Locate the cell with the specified text and output its (x, y) center coordinate. 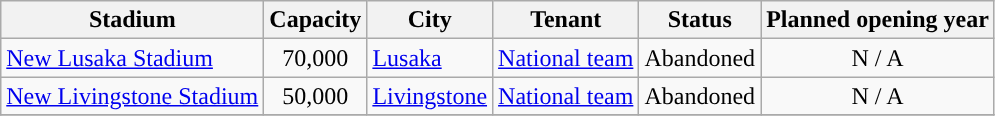
City (430, 20)
Lusaka (430, 58)
Planned opening year (878, 20)
Livingstone (430, 96)
New Livingstone Stadium (132, 96)
Capacity (316, 20)
Tenant (566, 20)
Stadium (132, 20)
Status (700, 20)
New Lusaka Stadium (132, 58)
70,000 (316, 58)
50,000 (316, 96)
